Detect which cell encompasses the target text, then output its (X, Y) center coordinate. 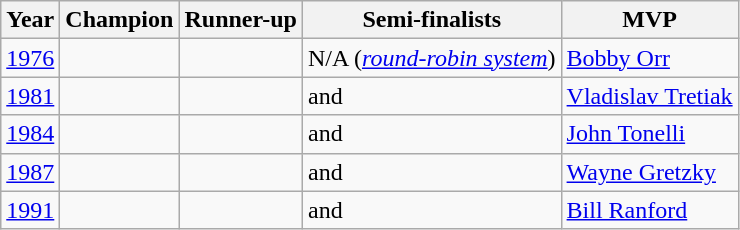
MVP (650, 20)
Semi-finalists (432, 20)
Bill Ranford (650, 210)
John Tonelli (650, 134)
Wayne Gretzky (650, 172)
1991 (30, 210)
Bobby Orr (650, 58)
1987 (30, 172)
1984 (30, 134)
Year (30, 20)
1976 (30, 58)
Vladislav Tretiak (650, 96)
Runner-up (241, 20)
N/A (round-robin system) (432, 58)
1981 (30, 96)
Champion (120, 20)
